Pinpoint the cell where the given text exists, returning its (x, y) midpoint coordinate. 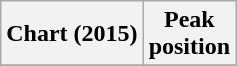
Chart (2015) (72, 34)
Peakposition (189, 34)
